Return the (x, y) coordinate for the center point of the cell that contains the specified text.  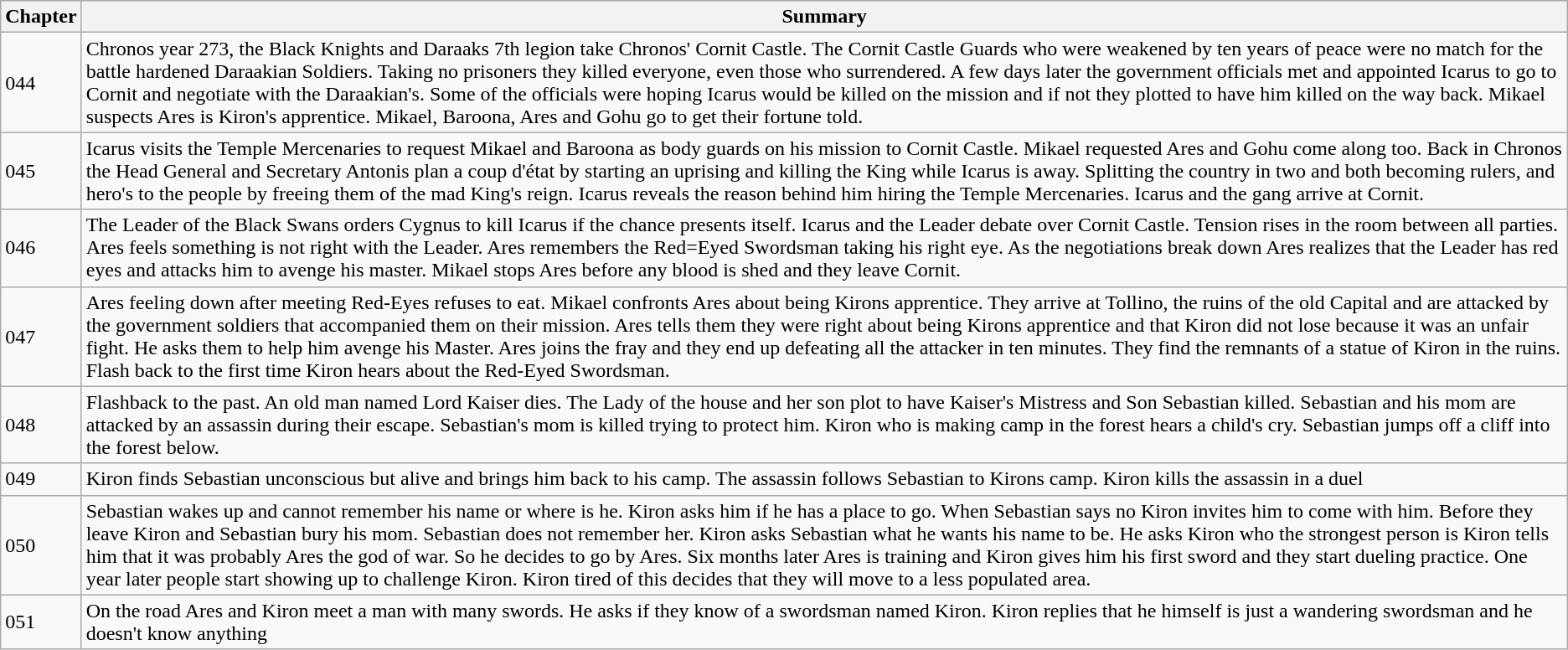
048 (41, 425)
050 (41, 544)
047 (41, 337)
Chapter (41, 17)
Summary (824, 17)
051 (41, 622)
046 (41, 248)
045 (41, 171)
049 (41, 479)
044 (41, 82)
